Return [X, Y] of the center of cell containing provided text 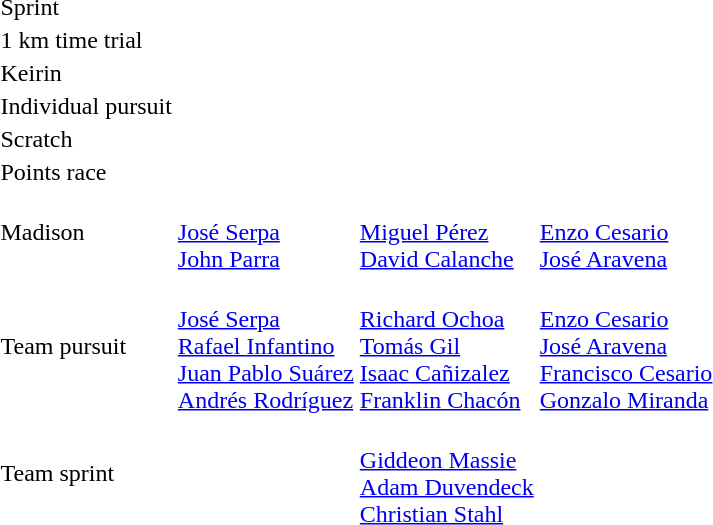
José SerpaRafael InfantinoJuan Pablo SuárezAndrés Rodríguez [266, 346]
Miguel PérezDavid Calanche [446, 232]
Richard OchoaTomás GilIsaac CañizalezFranklin Chacón [446, 346]
José SerpaJohn Parra [266, 232]
